Return the [X, Y] coordinate for the center point of the cell that contains the specified text.  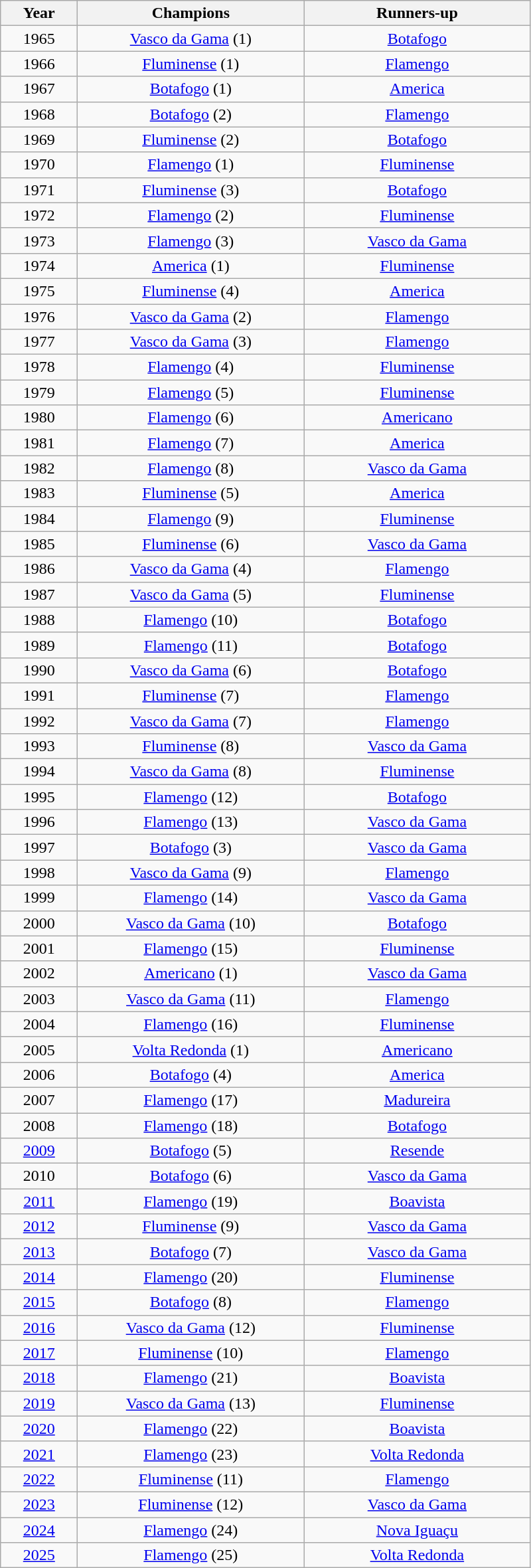
1993 [39, 746]
1971 [39, 190]
2005 [39, 1049]
2014 [39, 1277]
1966 [39, 64]
Resende [417, 1151]
2023 [39, 1504]
Fluminense (4) [191, 291]
2001 [39, 948]
Vasco da Gama (2) [191, 317]
Flamengo (25) [191, 1555]
1992 [39, 721]
Year [39, 13]
Botafogo (7) [191, 1252]
2021 [39, 1454]
2006 [39, 1075]
Fluminense (9) [191, 1227]
Vasco da Gama (7) [191, 721]
Flamengo (6) [191, 418]
1977 [39, 342]
1974 [39, 266]
Americano (1) [191, 974]
Flamengo (23) [191, 1454]
Fluminense (11) [191, 1479]
Flamengo (9) [191, 519]
Fluminense (12) [191, 1504]
Vasco da Gama (10) [191, 923]
Flamengo (15) [191, 948]
Flamengo (18) [191, 1126]
2003 [39, 999]
Vasco da Gama (11) [191, 999]
Nova Iguaçu [417, 1529]
Runners-up [417, 13]
2002 [39, 974]
Fluminense (5) [191, 493]
2022 [39, 1479]
1980 [39, 418]
Flamengo (7) [191, 443]
Botafogo (1) [191, 89]
Fluminense (10) [191, 1353]
1995 [39, 797]
Vasco da Gama (13) [191, 1403]
Vasco da Gama (5) [191, 594]
Flamengo (14) [191, 898]
1987 [39, 594]
Flamengo (1) [191, 165]
Flamengo (16) [191, 1024]
1983 [39, 493]
2020 [39, 1429]
1998 [39, 873]
Fluminense (1) [191, 64]
2012 [39, 1227]
Flamengo (2) [191, 215]
1997 [39, 847]
1986 [39, 569]
1990 [39, 670]
1982 [39, 468]
1981 [39, 443]
Flamengo (12) [191, 797]
1994 [39, 772]
1988 [39, 620]
Madureira [417, 1100]
Flamengo (5) [191, 392]
Flamengo (4) [191, 367]
Vasco da Gama (9) [191, 873]
Flamengo (10) [191, 620]
Fluminense (7) [191, 695]
Flamengo (21) [191, 1378]
1970 [39, 165]
Flamengo (3) [191, 240]
1965 [39, 39]
2017 [39, 1353]
2008 [39, 1126]
2011 [39, 1201]
Flamengo (13) [191, 822]
2025 [39, 1555]
Volta Redonda (1) [191, 1049]
Botafogo (2) [191, 114]
Vasco da Gama (6) [191, 670]
Flamengo (24) [191, 1529]
1978 [39, 367]
2013 [39, 1252]
1967 [39, 89]
1991 [39, 695]
2018 [39, 1378]
1996 [39, 822]
2024 [39, 1529]
Flamengo (22) [191, 1429]
Flamengo (17) [191, 1100]
Flamengo (19) [191, 1201]
1969 [39, 139]
Botafogo (6) [191, 1176]
2019 [39, 1403]
Botafogo (4) [191, 1075]
Fluminense (3) [191, 190]
2004 [39, 1024]
1989 [39, 645]
Fluminense (6) [191, 544]
2015 [39, 1302]
2000 [39, 923]
1972 [39, 215]
2016 [39, 1328]
Vasco da Gama (4) [191, 569]
Botafogo (8) [191, 1302]
America (1) [191, 266]
Flamengo (8) [191, 468]
1979 [39, 392]
Flamengo (20) [191, 1277]
Vasco da Gama (1) [191, 39]
1985 [39, 544]
Vasco da Gama (12) [191, 1328]
Flamengo (11) [191, 645]
1975 [39, 291]
2009 [39, 1151]
1968 [39, 114]
Champions [191, 13]
Fluminense (8) [191, 746]
Vasco da Gama (3) [191, 342]
2010 [39, 1176]
Fluminense (2) [191, 139]
1973 [39, 240]
1999 [39, 898]
Botafogo (3) [191, 847]
1984 [39, 519]
1976 [39, 317]
2007 [39, 1100]
Botafogo (5) [191, 1151]
Vasco da Gama (8) [191, 772]
